Return [x, y] of the center of cell containing provided text 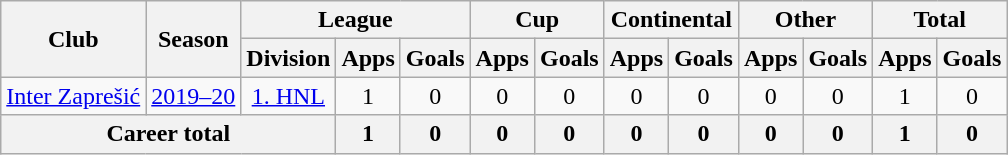
Continental [671, 20]
Club [74, 39]
1. HNL [288, 96]
2019–20 [194, 96]
Season [194, 39]
Inter Zaprešić [74, 96]
Career total [168, 134]
Other [805, 20]
Cup [537, 20]
Total [940, 20]
Division [288, 58]
League [356, 20]
